Extract the (x, y) coordinate from the center of the cell holding the provided text.  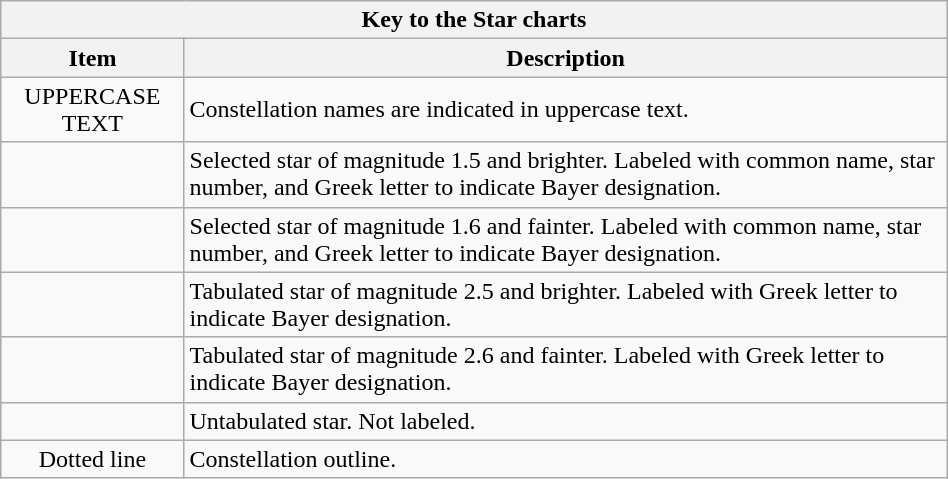
Constellation names are indicated in uppercase text. (566, 110)
Selected star of magnitude 1.6 and fainter. Labeled with common name, star number, and Greek letter to indicate Bayer designation. (566, 240)
Dotted line (92, 459)
UPPERCASE TEXT (92, 110)
Selected star of magnitude 1.5 and brighter. Labeled with common name, star number, and Greek letter to indicate Bayer designation. (566, 174)
Tabulated star of magnitude 2.6 and fainter. Labeled with Greek letter to indicate Bayer designation. (566, 370)
Constellation outline. (566, 459)
Description (566, 58)
Item (92, 58)
Untabulated star. Not labeled. (566, 421)
Key to the Star charts (474, 20)
Tabulated star of magnitude 2.5 and brighter. Labeled with Greek letter to indicate Bayer designation. (566, 304)
